Provide the (X, Y) coordinate of the cell's center where the given text is located.  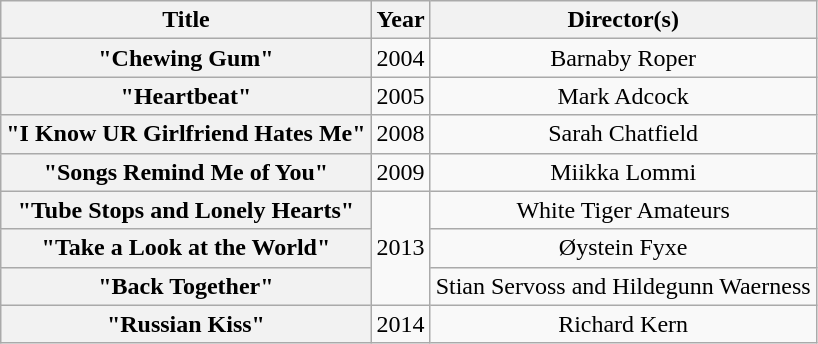
Richard Kern (623, 324)
Miikka Lommi (623, 172)
2008 (400, 134)
Year (400, 20)
2004 (400, 58)
White Tiger Amateurs (623, 210)
2005 (400, 96)
"I Know UR Girlfriend Hates Me" (186, 134)
Director(s) (623, 20)
"Songs Remind Me of You" (186, 172)
Stian Servoss and Hildegunn Waerness (623, 286)
Øystein Fyxe (623, 248)
Barnaby Roper (623, 58)
2009 (400, 172)
Mark Adcock (623, 96)
2014 (400, 324)
Title (186, 20)
2013 (400, 248)
"Chewing Gum" (186, 58)
"Take a Look at the World" (186, 248)
"Russian Kiss" (186, 324)
"Back Together" (186, 286)
"Tube Stops and Lonely Hearts" (186, 210)
"Heartbeat" (186, 96)
Sarah Chatfield (623, 134)
